Determine the (X, Y) coordinate at the center of the cell enclosing the given text.  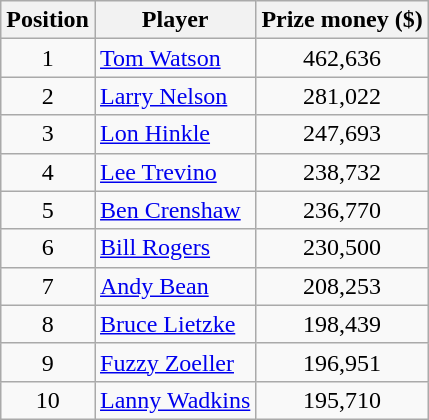
247,693 (342, 134)
7 (48, 286)
198,439 (342, 324)
281,022 (342, 96)
Fuzzy Zoeller (174, 362)
8 (48, 324)
Lanny Wadkins (174, 400)
Player (174, 20)
Andy Bean (174, 286)
4 (48, 172)
10 (48, 400)
230,500 (342, 248)
9 (48, 362)
Prize money ($) (342, 20)
Tom Watson (174, 58)
Bill Rogers (174, 248)
Position (48, 20)
1 (48, 58)
462,636 (342, 58)
238,732 (342, 172)
Lee Trevino (174, 172)
195,710 (342, 400)
Bruce Lietzke (174, 324)
Lon Hinkle (174, 134)
196,951 (342, 362)
5 (48, 210)
Ben Crenshaw (174, 210)
Larry Nelson (174, 96)
6 (48, 248)
3 (48, 134)
236,770 (342, 210)
208,253 (342, 286)
2 (48, 96)
